Find where the given text appears and provide that cell's center as (x, y) coordinate. 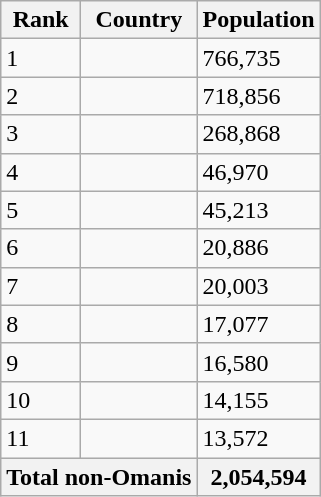
10 (41, 400)
16,580 (258, 362)
46,970 (258, 172)
20,003 (258, 286)
5 (41, 210)
17,077 (258, 324)
268,868 (258, 134)
6 (41, 248)
Population (258, 20)
Total non-Omanis (99, 477)
45,213 (258, 210)
2,054,594 (258, 477)
20,886 (258, 248)
14,155 (258, 400)
718,856 (258, 96)
4 (41, 172)
3 (41, 134)
2 (41, 96)
1 (41, 58)
8 (41, 324)
13,572 (258, 438)
7 (41, 286)
Rank (41, 20)
9 (41, 362)
11 (41, 438)
766,735 (258, 58)
Country (139, 20)
